Search for the cell housing the specified text and yield its (x, y) center coordinate. 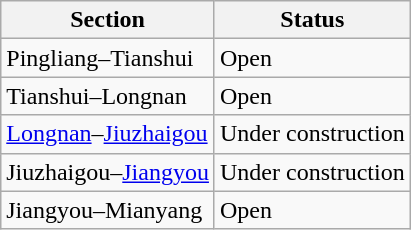
Jiuzhaigou–Jiangyou (108, 172)
Jiangyou–Mianyang (108, 210)
Section (108, 20)
Pingliang–Tianshui (108, 58)
Longnan–Jiuzhaigou (108, 134)
Status (312, 20)
Tianshui–Longnan (108, 96)
